Locate the cell with the specified text and output its [x, y] center coordinate. 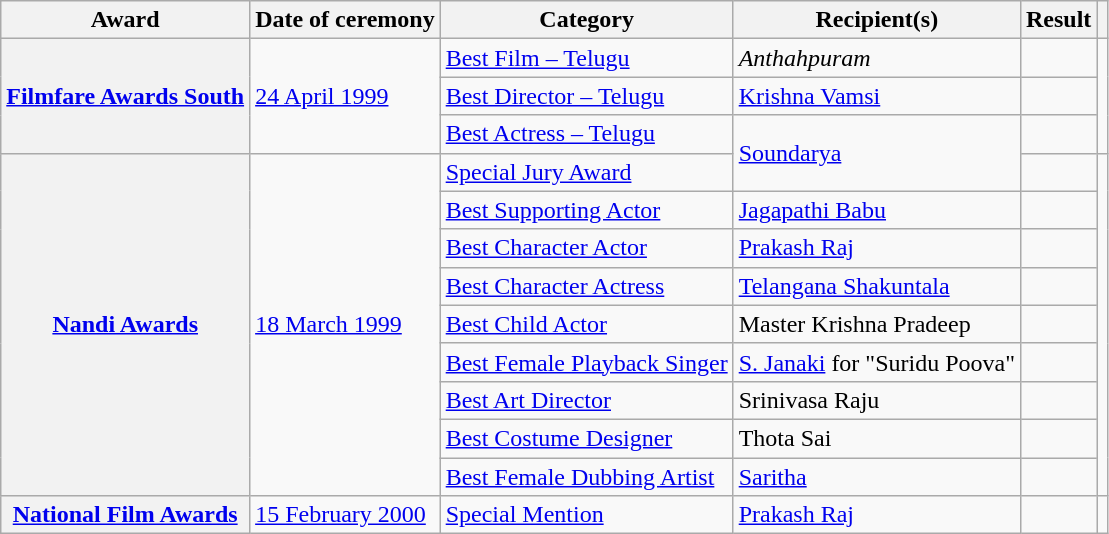
Soundarya [876, 153]
Krishna Vamsi [876, 96]
Anthahpuram [876, 58]
S. Janaki for "Suridu Poova" [876, 362]
National Film Awards [126, 515]
Master Krishna Pradeep [876, 324]
Category [586, 20]
Date of ceremony [346, 20]
Best Actress – Telugu [586, 134]
Thota Sai [876, 438]
Award [126, 20]
Best Female Playback Singer [586, 362]
Jagapathi Babu [876, 210]
Best Film – Telugu [586, 58]
Filmfare Awards South [126, 96]
24 April 1999 [346, 96]
18 March 1999 [346, 324]
Best Supporting Actor [586, 210]
Srinivasa Raju [876, 400]
Special Jury Award [586, 172]
15 February 2000 [346, 515]
Best Art Director [586, 400]
Result [1058, 20]
Telangana Shakuntala [876, 286]
Best Character Actress [586, 286]
Nandi Awards [126, 324]
Best Costume Designer [586, 438]
Saritha [876, 477]
Special Mention [586, 515]
Best Director – Telugu [586, 96]
Best Child Actor [586, 324]
Best Character Actor [586, 248]
Recipient(s) [876, 20]
Best Female Dubbing Artist [586, 477]
